Detect which cell encompasses the target text, then output its (X, Y) center coordinate. 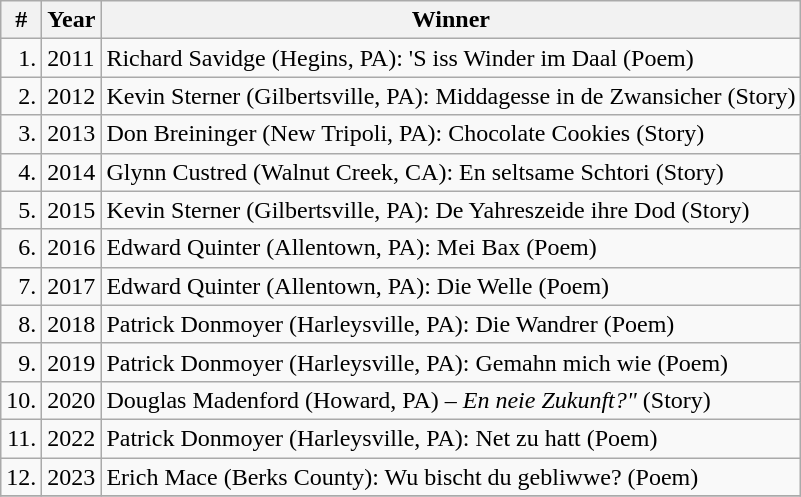
7. (22, 286)
Erich Mace (Berks County): Wu bischt du gebliwwe? (Poem) (451, 477)
2018 (72, 324)
1. (22, 58)
9. (22, 362)
10. (22, 400)
2015 (72, 210)
2011 (72, 58)
11. (22, 438)
Kevin Sterner (Gilbertsville, PA): De Yahreszeide ihre Dod (Story) (451, 210)
Don Breininger (New Tripoli, PA): Chocolate Cookies (Story) (451, 134)
2019 (72, 362)
Patrick Donmoyer (Harleysville, PA): Gemahn mich wie (Poem) (451, 362)
2012 (72, 96)
Kevin Sterner (Gilbertsville, PA): Middagesse in de Zwansicher (Story) (451, 96)
2. (22, 96)
5. (22, 210)
6. (22, 248)
8. (22, 324)
Douglas Madenford (Howard, PA) – En neie Zukunft?" (Story) (451, 400)
Patrick Donmoyer (Harleysville, PA): Net zu hatt (Poem) (451, 438)
12. (22, 477)
Edward Quinter (Allentown, PA): Die Welle (Poem) (451, 286)
# (22, 20)
2020 (72, 400)
2023 (72, 477)
2016 (72, 248)
2014 (72, 172)
2017 (72, 286)
2013 (72, 134)
Glynn Custred (Walnut Creek, CA): En seltsame Schtori (Story) (451, 172)
Winner (451, 20)
Richard Savidge (Hegins, PA): 'S iss Winder im Daal (Poem) (451, 58)
3. (22, 134)
Edward Quinter (Allentown, PA): Mei Bax (Poem) (451, 248)
Year (72, 20)
2022 (72, 438)
4. (22, 172)
Patrick Donmoyer (Harleysville, PA): Die Wandrer (Poem) (451, 324)
